Scan for the cell matching the given text and deliver its (x, y) coordinate at center. 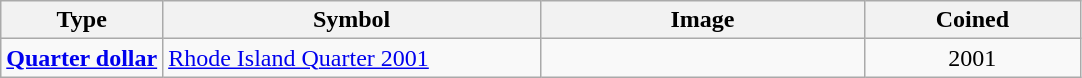
Coined (972, 20)
Type (82, 20)
Image (703, 20)
Symbol (352, 20)
2001 (972, 58)
Quarter dollar (82, 58)
Rhode Island Quarter 2001 (352, 58)
